Determine the [X, Y] coordinate at the center of the cell enclosing the given text.  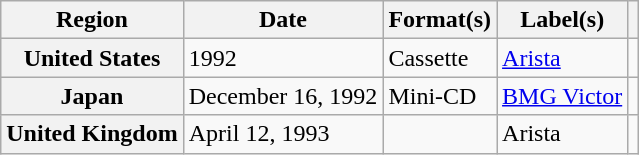
Date [283, 20]
BMG Victor [562, 96]
Japan [92, 96]
April 12, 1993 [283, 134]
United States [92, 58]
Cassette [440, 58]
1992 [283, 58]
Region [92, 20]
Format(s) [440, 20]
Label(s) [562, 20]
United Kingdom [92, 134]
Mini-CD [440, 96]
December 16, 1992 [283, 96]
